Return the [x, y] coordinate for the center point of the cell that contains the specified text.  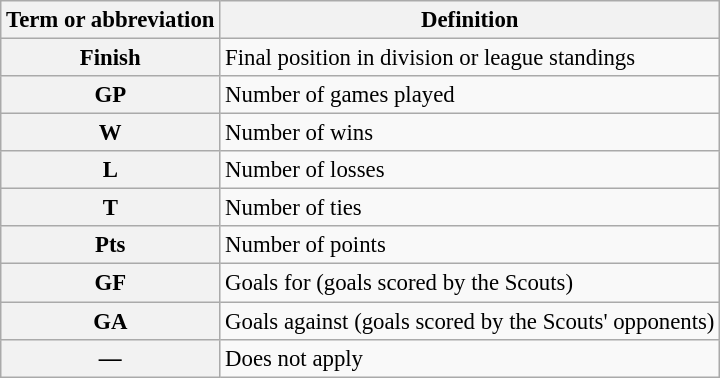
Number of games played [470, 95]
Number of ties [470, 208]
Does not apply [470, 358]
Number of wins [470, 133]
Number of points [470, 245]
Definition [470, 20]
— [110, 358]
Goals against (goals scored by the Scouts' opponents) [470, 321]
Goals for (goals scored by the Scouts) [470, 283]
GP [110, 95]
Finish [110, 58]
GF [110, 283]
GA [110, 321]
Final position in division or league standings [470, 58]
Pts [110, 245]
W [110, 133]
Number of losses [470, 170]
L [110, 170]
T [110, 208]
Term or abbreviation [110, 20]
